Extract the (X, Y) coordinate from the center of the cell holding the provided text.  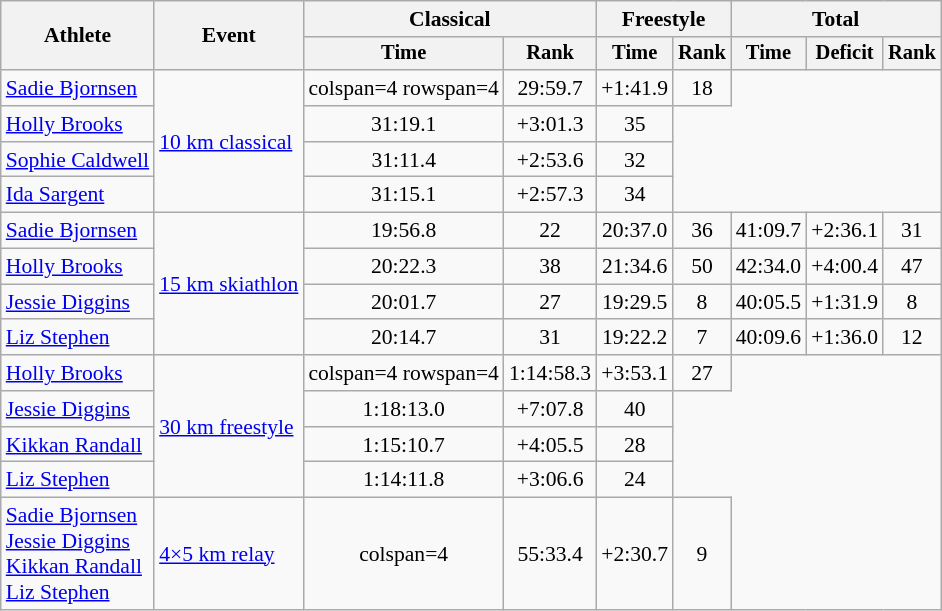
12 (912, 338)
colspan=4 (404, 554)
50 (702, 267)
+3:01.3 (550, 124)
38 (550, 267)
Classical (450, 19)
+1:31.9 (844, 302)
29:59.7 (550, 88)
31:19.1 (404, 124)
Kikkan Randall (78, 445)
15 km skiathlon (228, 284)
24 (634, 480)
30 km freestyle (228, 426)
Event (228, 36)
Freestyle (663, 19)
42:34.0 (768, 267)
1:14:11.8 (404, 480)
34 (634, 195)
+3:53.1 (634, 373)
22 (550, 231)
18 (702, 88)
47 (912, 267)
1:15:10.7 (404, 445)
19:56.8 (404, 231)
1:18:13.0 (404, 409)
20:01.7 (404, 302)
+2:53.6 (550, 160)
28 (634, 445)
36 (702, 231)
40 (634, 409)
40:05.5 (768, 302)
+1:36.0 (844, 338)
4×5 km relay (228, 554)
31:15.1 (404, 195)
+4:00.4 (844, 267)
+1:41.9 (634, 88)
35 (634, 124)
Deficit (844, 54)
55:33.4 (550, 554)
+3:06.6 (550, 480)
Athlete (78, 36)
20:14.7 (404, 338)
1:14:58.3 (550, 373)
9 (702, 554)
7 (702, 338)
+2:57.3 (550, 195)
19:22.2 (634, 338)
10 km classical (228, 141)
40:09.6 (768, 338)
+4:05.5 (550, 445)
31:11.4 (404, 160)
+7:07.8 (550, 409)
20:37.0 (634, 231)
+2:30.7 (634, 554)
+2:36.1 (844, 231)
41:09.7 (768, 231)
20:22.3 (404, 267)
21:34.6 (634, 267)
Ida Sargent (78, 195)
32 (634, 160)
Sophie Caldwell (78, 160)
Sadie BjornsenJessie DigginsKikkan RandallLiz Stephen (78, 554)
19:29.5 (634, 302)
Total (836, 19)
